Capture the cell that displays the provided text and extract its (x, y) central coordinate. 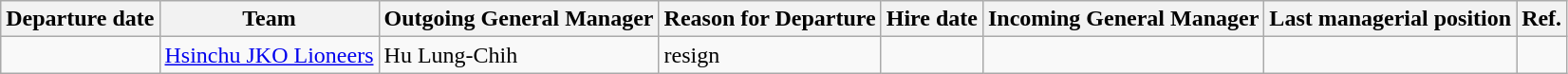
Hire date (932, 19)
Incoming General Manager (1123, 19)
Outgoing General Manager (518, 19)
Reason for Departure (770, 19)
Hu Lung-Chih (518, 55)
Ref. (1541, 19)
Last managerial position (1391, 19)
Departure date (80, 19)
Team (270, 19)
Hsinchu JKO Lioneers (270, 55)
resign (770, 55)
